Search for the cell housing the specified text and yield its [X, Y] center coordinate. 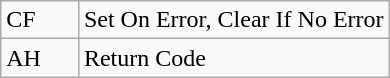
Return Code [234, 58]
AH [40, 58]
Set On Error, Clear If No Error [234, 20]
CF [40, 20]
